Determine the (X, Y) coordinate at the center of the cell enclosing the given text.  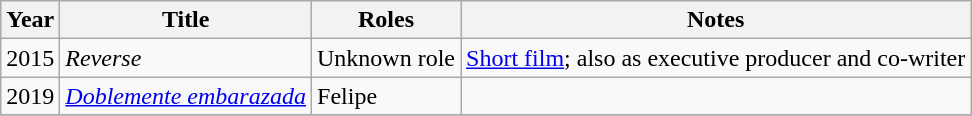
2015 (30, 58)
Short film; also as executive producer and co-writer (716, 58)
Doblemente embarazada (186, 96)
Notes (716, 20)
Unknown role (386, 58)
Year (30, 20)
2019 (30, 96)
Title (186, 20)
Felipe (386, 96)
Reverse (186, 58)
Roles (386, 20)
